Pinpoint the cell where the given text exists, returning its [X, Y] midpoint coordinate. 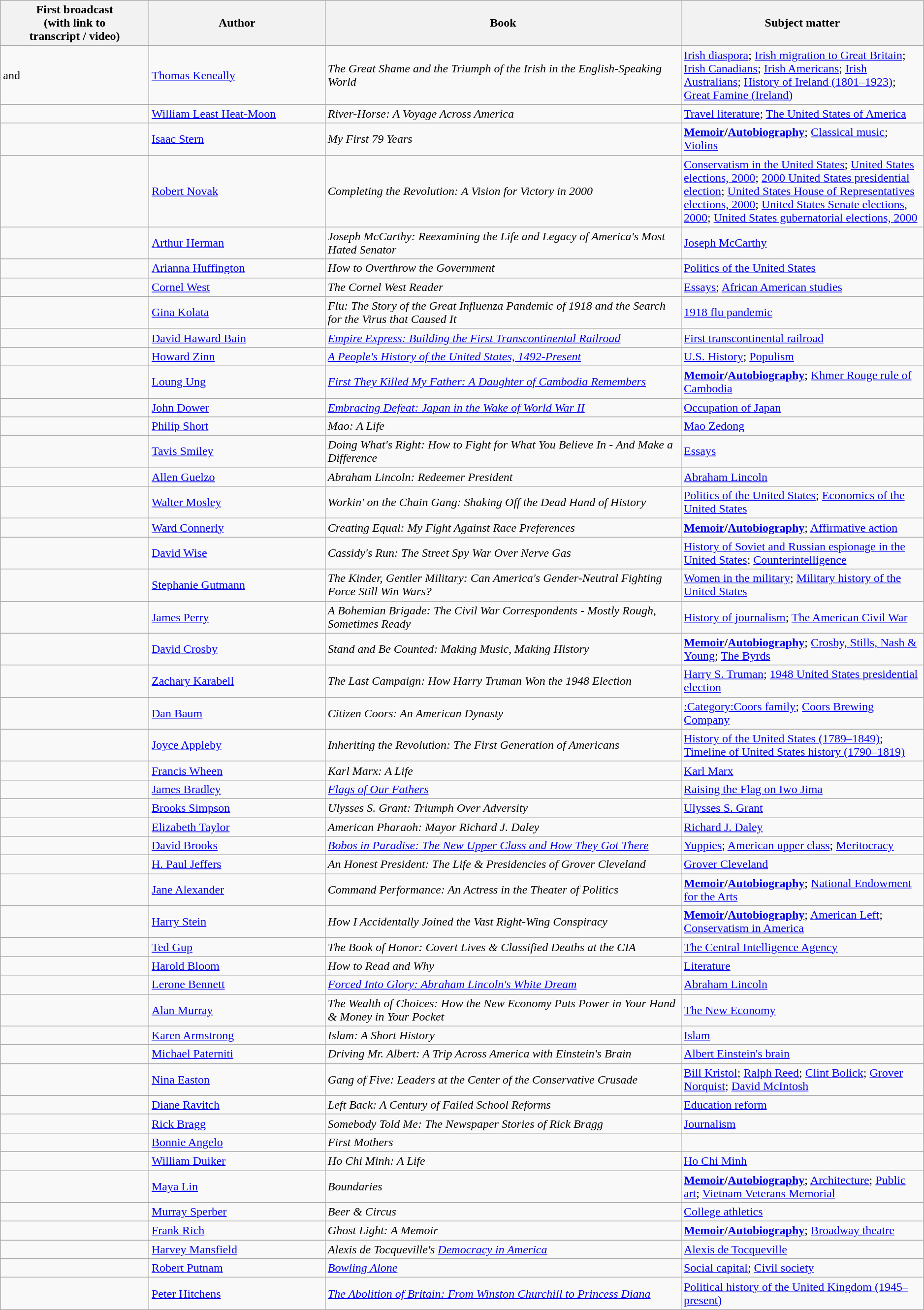
Cassidy's Run: The Street Spy War Over Nerve Gas [503, 553]
Completing the Revolution: A Vision for Victory in 2000 [503, 191]
1918 flu pandemic [802, 312]
An Honest President: The Life & Presidencies of Grover Cleveland [503, 864]
Frank Rich [237, 1231]
Memoir/Autobiography; Architecture; Public art; Vietnam Veterans Memorial [802, 1186]
How to Read and Why [503, 966]
Social capital; Civil society [802, 1268]
Harry S. Truman; 1948 United States presidential election [802, 681]
Essays; African American studies [802, 287]
Gina Kolata [237, 312]
History of Soviet and Russian espionage in the United States; Counterintelligence [802, 553]
Maya Lin [237, 1186]
Author [237, 23]
Diane Ravitch [237, 1105]
Arthur Herman [237, 243]
David Wise [237, 553]
Yuppies; American upper class; Meritocracy [802, 846]
Robert Putnam [237, 1268]
Lerone Bennett [237, 985]
Cornel West [237, 287]
Robert Novak [237, 191]
Joseph McCarthy [802, 243]
Ward Connerly [237, 528]
First broadcast(with link totranscript / video) [75, 23]
Somebody Told Me: The Newspaper Stories of Rick Bragg [503, 1123]
American Pharaoh: Mayor Richard J. Daley [503, 827]
Empire Express: Building the First Transcontinental Railroad [503, 338]
Jane Alexander [237, 890]
A People's History of the United States, 1492-Present [503, 356]
Brooks Simpson [237, 808]
The Book of Honor: Covert Lives & Classified Deaths at the CIA [503, 947]
Howard Zinn [237, 356]
Ulysses S. Grant: Triumph Over Adversity [503, 808]
Islam: A Short History [503, 1035]
:Category:Coors family; Coors Brewing Company [802, 713]
John Dower [237, 407]
Tavis Smiley [237, 452]
Harry Stein [237, 922]
David Crosby [237, 649]
Memoir/Autobiography; Khmer Rouge rule of Cambodia [802, 382]
Richard J. Daley [802, 827]
Joyce Appleby [237, 745]
Memoir/Autobiography; Broadway theatre [802, 1231]
Flu: The Story of the Great Influenza Pandemic of 1918 and the Search for the Virus that Caused It [503, 312]
Michael Paterniti [237, 1054]
The Great Shame and the Triumph of the Irish in the English-Speaking World [503, 75]
The Cornel West Reader [503, 287]
The Central Intelligence Agency [802, 947]
Embracing Defeat: Japan in the Wake of World War II [503, 407]
Francis Wheen [237, 770]
Grover Cleveland [802, 864]
Workin' on the Chain Gang: Shaking Off the Dead Hand of History [503, 502]
Alexis de Tocqueville's Democracy in America [503, 1249]
The New Economy [802, 1010]
Harvey Mansfield [237, 1249]
Inheriting the Revolution: The First Generation of Americans [503, 745]
Philip Short [237, 426]
Gang of Five: Leaders at the Center of the Conservative Crusade [503, 1079]
Beer & Circus [503, 1212]
Ted Gup [237, 947]
How to Overthrow the Government [503, 268]
A Bohemian Brigade: The Civil War Correspondents - Mostly Rough, Sometimes Ready [503, 617]
Memoir/Autobiography; Classical music; Violins [802, 139]
Political history of the United Kingdom (1945–present) [802, 1294]
College athletics [802, 1212]
Memoir/Autobiography; Affirmative action [802, 528]
Joseph McCarthy: Reexamining the Life and Legacy of America's Most Hated Senator [503, 243]
Ho Chi Minh: A Life [503, 1161]
First transcontinental railroad [802, 338]
Subject matter [802, 23]
Karen Armstrong [237, 1035]
History of the United States (1789–1849); Timeline of United States history (1790–1819) [802, 745]
How I Accidentally Joined the Vast Right-Wing Conspiracy [503, 922]
Zachary Karabell [237, 681]
River-Horse: A Voyage Across America [503, 114]
Ho Chi Minh [802, 1161]
Murray Sperber [237, 1212]
First Mothers [503, 1142]
The Last Campaign: How Harry Truman Won the 1948 Election [503, 681]
Command Performance: An Actress in the Theater of Politics [503, 890]
Isaac Stern [237, 139]
Harold Bloom [237, 966]
William Least Heat-Moon [237, 114]
Peter Hitchens [237, 1294]
Creating Equal: My Fight Against Race Preferences [503, 528]
Albert Einstein's brain [802, 1054]
Alexis de Tocqueville [802, 1249]
Left Back: A Century of Failed School Reforms [503, 1105]
Thomas Keneally [237, 75]
Bonnie Angelo [237, 1142]
Women in the military; Military history of the United States [802, 585]
Politics of the United States; Economics of the United States [802, 502]
Islam [802, 1035]
History of journalism; The American Civil War [802, 617]
Book [503, 23]
Mao Zedong [802, 426]
Bill Kristol; Ralph Reed; Clint Bolick; Grover Norquist; David McIntosh [802, 1079]
Rick Bragg [237, 1123]
Ulysses S. Grant [802, 808]
Ghost Light: A Memoir [503, 1231]
Bowling Alone [503, 1268]
Abraham Lincoln: Redeemer President [503, 477]
Karl Marx [802, 770]
Memoir/Autobiography; Crosby, Stills, Nash & Young; The Byrds [802, 649]
Nina Easton [237, 1079]
First They Killed My Father: A Daughter of Cambodia Remembers [503, 382]
James Bradley [237, 789]
Occupation of Japan [802, 407]
William Duiker [237, 1161]
Travel literature; The United States of America [802, 114]
Alan Murray [237, 1010]
Walter Mosley [237, 502]
Arianna Huffington [237, 268]
H. Paul Jeffers [237, 864]
Boundaries [503, 1186]
Memoir/Autobiography; American Left; Conservatism in America [802, 922]
Doing What's Right: How to Fight for What You Believe In - And Make a Difference [503, 452]
David Haward Bain [237, 338]
Driving Mr. Albert: A Trip Across America with Einstein's Brain [503, 1054]
The Wealth of Choices: How the New Economy Puts Power in Your Hand & Money in Your Pocket [503, 1010]
The Kinder, Gentler Military: Can America's Gender-Neutral Fighting Force Still Win Wars? [503, 585]
Education reform [802, 1105]
Stephanie Gutmann [237, 585]
Bobos in Paradise: The New Upper Class and How They Got There [503, 846]
Citizen Coors: An American Dynasty [503, 713]
Journalism [802, 1123]
Mao: A Life [503, 426]
U.S. History; Populism [802, 356]
Politics of the United States [802, 268]
My First 79 Years [503, 139]
David Brooks [237, 846]
Forced Into Glory: Abraham Lincoln's White Dream [503, 985]
Loung Ung [237, 382]
Allen Guelzo [237, 477]
Memoir/Autobiography; National Endowment for the Arts [802, 890]
Raising the Flag on Iwo Jima [802, 789]
Flags of Our Fathers [503, 789]
Dan Baum [237, 713]
and [75, 75]
Stand and Be Counted: Making Music, Making History [503, 649]
The Abolition of Britain: From Winston Churchill to Princess Diana [503, 1294]
James Perry [237, 617]
Karl Marx: A Life [503, 770]
Elizabeth Taylor [237, 827]
Literature [802, 966]
Essays [802, 452]
